Detect which cell encompasses the target text, then output its [X, Y] center coordinate. 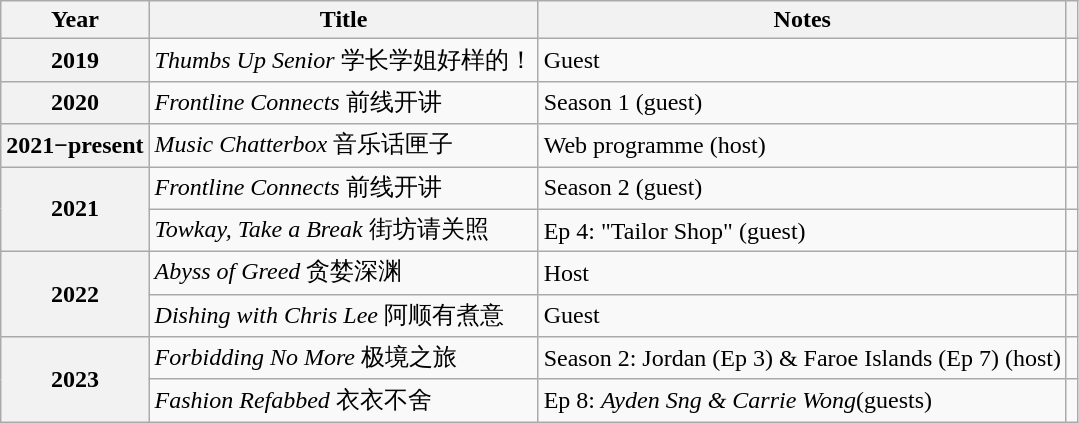
Web programme (host) [802, 146]
Music Chatterbox 音乐话匣子 [344, 146]
Year [75, 20]
2019 [75, 60]
Abyss of Greed 贪婪深渊 [344, 274]
Ep 8: Ayden Sng & Carrie Wong(guests) [802, 400]
Season 1 (guest) [802, 102]
Host [802, 274]
2023 [75, 380]
Towkay, Take a Break 街坊请关照 [344, 230]
2022 [75, 294]
Ep 4: "Tailor Shop" (guest) [802, 230]
Season 2: Jordan (Ep 3) & Faroe Islands (Ep 7) (host) [802, 358]
Title [344, 20]
Thumbs Up Senior 学长学姐好样的！ [344, 60]
2020 [75, 102]
2021 [75, 208]
Dishing with Chris Lee 阿顺有煮意 [344, 316]
Fashion Refabbed 衣衣不舍 [344, 400]
Forbidding No More 极境之旅 [344, 358]
Notes [802, 20]
Season 2 (guest) [802, 188]
2021−present [75, 146]
